Return the (X, Y) coordinate for the center point of the cell that contains the specified text.  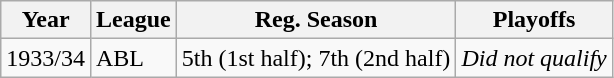
Year (46, 20)
League (133, 20)
ABL (133, 58)
Playoffs (534, 20)
5th (1st half); 7th (2nd half) (316, 58)
Did not qualify (534, 58)
Reg. Season (316, 20)
1933/34 (46, 58)
